Detect which cell encompasses the target text, then output its (x, y) center coordinate. 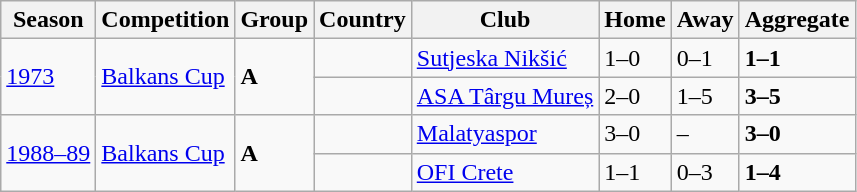
Away (705, 20)
Malatyaspor (505, 134)
1973 (48, 77)
1–0 (635, 58)
0–3 (705, 172)
Group (274, 20)
Aggregate (797, 20)
1–4 (797, 172)
Sutjeska Nikšić (505, 58)
Club (505, 20)
Home (635, 20)
3–5 (797, 96)
1–5 (705, 96)
– (705, 134)
Season (48, 20)
2–0 (635, 96)
Country (363, 20)
OFI Crete (505, 172)
0–1 (705, 58)
1988–89 (48, 153)
Competition (166, 20)
ASA Târgu Mureș (505, 96)
